Determine the [x, y] coordinate at the center of the cell enclosing the given text.  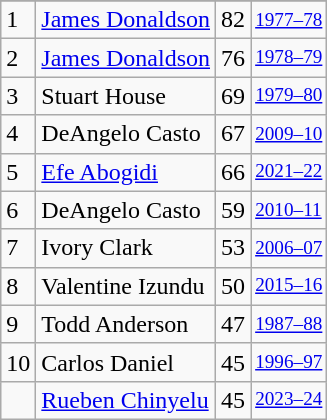
1978–79 [289, 58]
Ivory Clark [126, 248]
8 [18, 286]
67 [234, 134]
2 [18, 58]
3 [18, 96]
10 [18, 362]
1977–78 [289, 20]
2006–07 [289, 248]
Todd Anderson [126, 324]
Carlos Daniel [126, 362]
76 [234, 58]
59 [234, 210]
4 [18, 134]
1979–80 [289, 96]
47 [234, 324]
Efe Abogidi [126, 172]
69 [234, 96]
Valentine Izundu [126, 286]
2010–11 [289, 210]
2015–16 [289, 286]
5 [18, 172]
1996–97 [289, 362]
82 [234, 20]
6 [18, 210]
1 [18, 20]
7 [18, 248]
2021–22 [289, 172]
1987–88 [289, 324]
2009–10 [289, 134]
50 [234, 286]
53 [234, 248]
66 [234, 172]
9 [18, 324]
Stuart House [126, 96]
2023–24 [289, 400]
Rueben Chinyelu [126, 400]
